Locate the cell with the specified text and output its (X, Y) center coordinate. 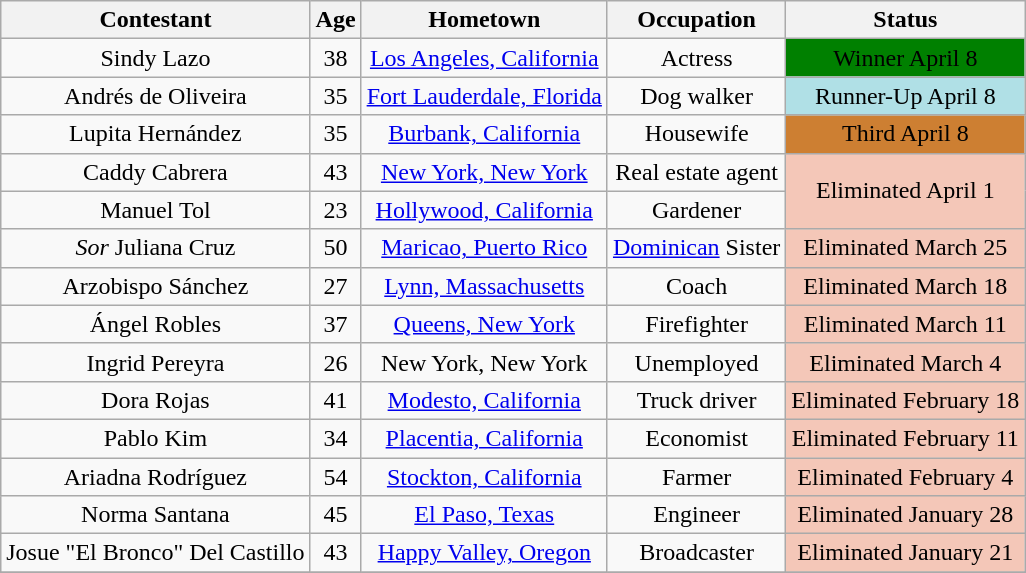
Broadcaster (696, 553)
Ingrid Pereyra (156, 362)
Eliminated March 25 (906, 248)
Eliminated February 18 (906, 400)
Eliminated February 11 (906, 438)
Manuel Tol (156, 210)
Happy Valley, Oregon (484, 553)
38 (336, 58)
Stockton, California (484, 477)
Eliminated January 28 (906, 515)
Eliminated March 18 (906, 286)
Occupation (696, 20)
Actress (696, 58)
Eliminated February 4 (906, 477)
Maricao, Puerto Rico (484, 248)
50 (336, 248)
Firefighter (696, 324)
Dominican Sister (696, 248)
Ariadna Rodríguez (156, 477)
Queens, New York (484, 324)
Status (906, 20)
Placentia, California (484, 438)
Eliminated March 4 (906, 362)
Arzobispo Sánchez (156, 286)
Winner April 8 (906, 58)
Contestant (156, 20)
Norma Santana (156, 515)
Ángel Robles (156, 324)
34 (336, 438)
Sindy Lazo (156, 58)
Hometown (484, 20)
Josue "El Bronco" Del Castillo (156, 553)
Burbank, California (484, 134)
Lupita Hernández (156, 134)
27 (336, 286)
37 (336, 324)
Eliminated March 11 (906, 324)
Hollywood, California (484, 210)
26 (336, 362)
Lynn, Massachusetts (484, 286)
Real estate agent (696, 172)
Dog walker (696, 96)
El Paso, Texas (484, 515)
Sor Juliana Cruz (156, 248)
Housewife (696, 134)
Fort Lauderdale, Florida (484, 96)
Unemployed (696, 362)
Los Angeles, California (484, 58)
Coach (696, 286)
Farmer (696, 477)
Caddy Cabrera (156, 172)
Eliminated April 1 (906, 191)
54 (336, 477)
Modesto, California (484, 400)
45 (336, 515)
Gardener (696, 210)
41 (336, 400)
Andrés de Oliveira (156, 96)
Pablo Kim (156, 438)
Dora Rojas (156, 400)
Age (336, 20)
Engineer (696, 515)
Eliminated January 21 (906, 553)
Economist (696, 438)
Truck driver (696, 400)
23 (336, 210)
Runner-Up April 8 (906, 96)
Third April 8 (906, 134)
